Capture the cell that displays the provided text and extract its (x, y) central coordinate. 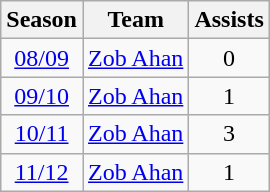
08/09 (42, 58)
3 (229, 134)
Season (42, 20)
0 (229, 58)
Assists (229, 20)
10/11 (42, 134)
Team (135, 20)
09/10 (42, 96)
11/12 (42, 172)
